Output the (x, y) coordinate of the center of the cell containing the given text.  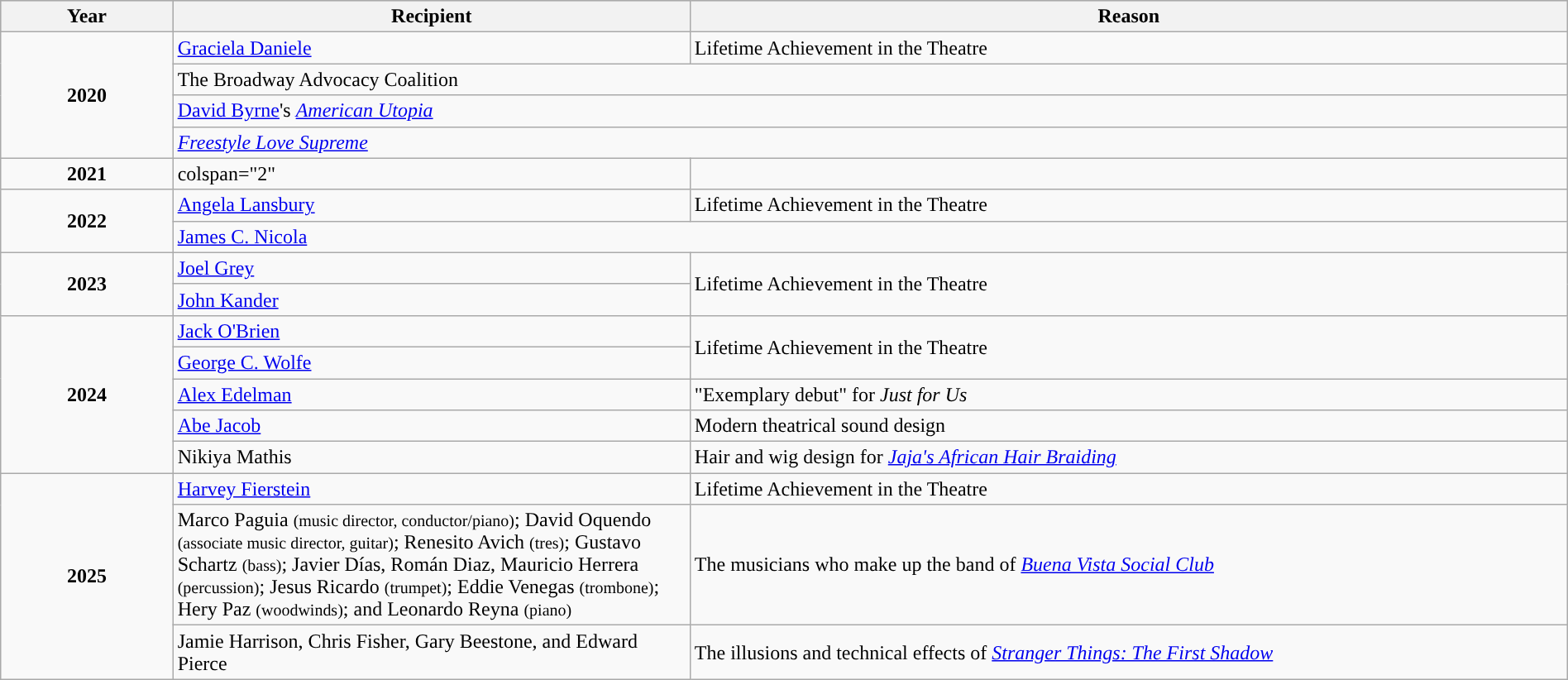
Jamie Harrison, Chris Fisher, Gary Beestone, and Edward Pierce (432, 652)
2023 (87, 284)
John Kander (432, 299)
Nikiya Mathis (432, 457)
The musicians who make up the band of Buena Vista Social Club (1128, 565)
David Byrne's American Utopia (870, 111)
Jack O'Brien (432, 331)
Alex Edelman (432, 395)
2021 (87, 174)
Angela Lansbury (432, 205)
James C. Nicola (870, 237)
Freestyle Love Supreme (870, 142)
2025 (87, 576)
Reason (1128, 17)
2024 (87, 394)
Joel Grey (432, 268)
George C. Wolfe (432, 362)
The illusions and technical effects of Stranger Things: The First Shadow (1128, 652)
colspan="2" (432, 174)
The Broadway Advocacy Coalition (870, 79)
Graciela Daniele (432, 48)
"Exemplary debut" for Just for Us (1128, 395)
Year (87, 17)
Recipient (432, 17)
Hair and wig design for Jaja's African Hair Braiding (1128, 457)
Abe Jacob (432, 426)
Modern theatrical sound design (1128, 426)
Harvey Fierstein (432, 489)
2020 (87, 95)
2022 (87, 221)
